Find where the given text appears and provide that cell's center as [x, y] coordinate. 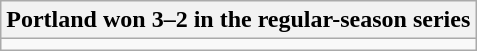
Portland won 3–2 in the regular-season series [238, 20]
